Return the (X, Y) coordinate for the center point of the cell that contains the specified text.  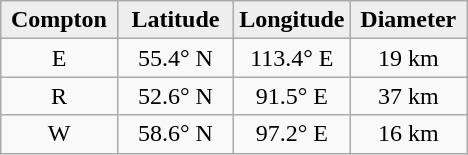
113.4° E (292, 58)
E (59, 58)
97.2° E (292, 134)
Diameter (408, 20)
58.6° N (175, 134)
16 km (408, 134)
R (59, 96)
Compton (59, 20)
Latitude (175, 20)
55.4° N (175, 58)
W (59, 134)
Longitude (292, 20)
37 km (408, 96)
19 km (408, 58)
91.5° E (292, 96)
52.6° N (175, 96)
